Return the (X, Y) coordinate for the center point of the cell that contains the specified text.  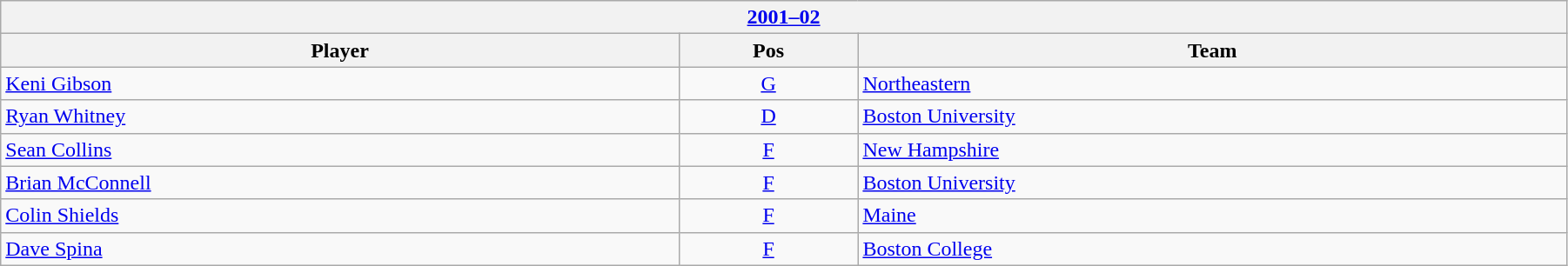
New Hampshire (1213, 150)
Dave Spina (339, 249)
Maine (1213, 216)
G (768, 83)
Ryan Whitney (339, 116)
Player (339, 50)
Boston College (1213, 249)
Team (1213, 50)
Colin Shields (339, 216)
Northeastern (1213, 83)
2001–02 (784, 17)
Pos (768, 50)
D (768, 116)
Keni Gibson (339, 83)
Sean Collins (339, 150)
Brian McConnell (339, 183)
